Locate the cell with the specified text and output its (X, Y) center coordinate. 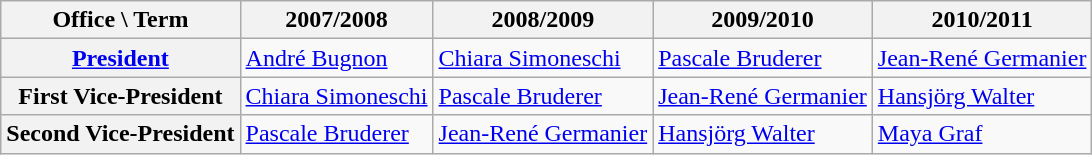
Office \ Term (120, 20)
Second Vice-President (120, 134)
2009/2010 (763, 20)
Maya Graf (982, 134)
André Bugnon (336, 58)
2010/2011 (982, 20)
President (120, 58)
2008/2009 (543, 20)
2007/2008 (336, 20)
First Vice-President (120, 96)
